Return the (X, Y) coordinate for the center point of the cell that contains the specified text.  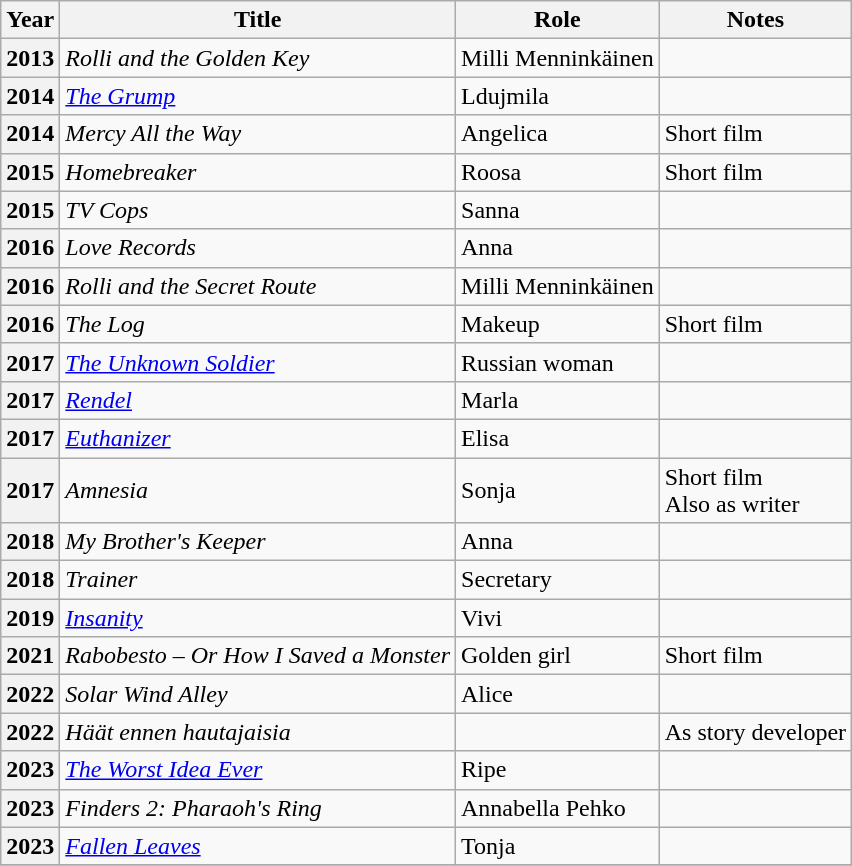
Ldujmila (558, 96)
Rolli and the Golden Key (258, 58)
TV Cops (258, 210)
2019 (30, 618)
Rendel (258, 400)
Mercy All the Way (258, 134)
The Grump (258, 96)
Marla (558, 400)
The Worst Idea Ever (258, 770)
Amnesia (258, 490)
Annabella Pehko (558, 808)
2013 (30, 58)
Love Records (258, 248)
Rabobesto – Or How I Saved a Monster (258, 656)
2021 (30, 656)
Notes (755, 20)
Golden girl (558, 656)
Rolli and the Secret Route (258, 286)
Trainer (258, 580)
Vivi (558, 618)
Secretary (558, 580)
Alice (558, 694)
Short filmAlso as writer (755, 490)
Makeup (558, 324)
As story developer (755, 732)
Insanity (258, 618)
Title (258, 20)
Fallen Leaves (258, 846)
The Log (258, 324)
Russian woman (558, 362)
Solar Wind Alley (258, 694)
Sonja (558, 490)
Year (30, 20)
Sanna (558, 210)
Elisa (558, 438)
Roosa (558, 172)
Finders 2: Pharaoh's Ring (258, 808)
Angelica (558, 134)
The Unknown Soldier (258, 362)
Role (558, 20)
Tonja (558, 846)
Ripe (558, 770)
Euthanizer (258, 438)
Häät ennen hautajaisia (258, 732)
Homebreaker (258, 172)
My Brother's Keeper (258, 542)
